Pinpoint the cell where the given text exists, returning its [X, Y] midpoint coordinate. 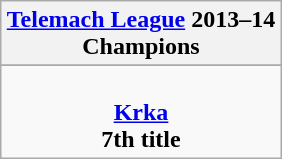
Telemach League 2013–14Champions [140, 34]
Krka7th title [140, 112]
